Scan for the cell matching the given text and deliver its [x, y] coordinate at center. 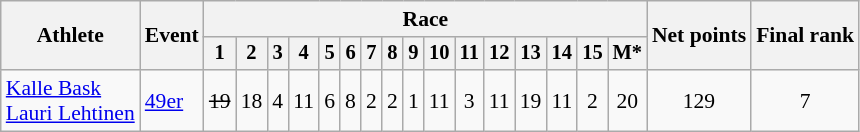
12 [500, 54]
14 [562, 54]
129 [699, 100]
18 [252, 100]
15 [592, 54]
Net points [699, 36]
13 [531, 54]
5 [330, 54]
Athlete [70, 36]
Event [172, 36]
Race [426, 19]
10 [440, 54]
Kalle BaskLauri Lehtinen [70, 100]
M* [628, 54]
20 [628, 100]
49er [172, 100]
9 [414, 54]
Final rank [805, 36]
